For the text-containing cell, return its midpoint in [X, Y] coordinate format. 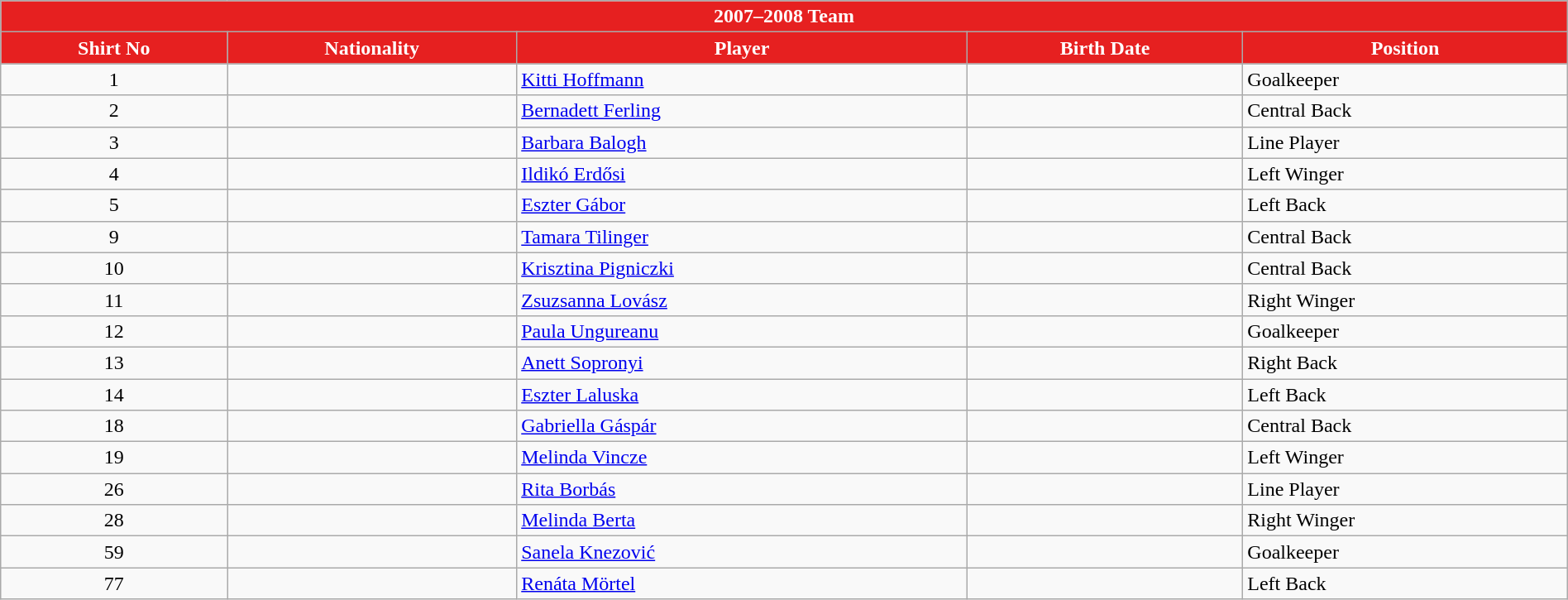
11 [114, 300]
Gabriella Gáspár [743, 426]
19 [114, 458]
12 [114, 331]
18 [114, 426]
9 [114, 237]
2 [114, 111]
Nationality [372, 48]
Eszter Gábor [743, 205]
Kitti Hoffmann [743, 79]
Tamara Tilinger [743, 237]
2007–2008 Team [784, 17]
3 [114, 142]
Right Back [1405, 362]
77 [114, 583]
4 [114, 174]
13 [114, 362]
Paula Ungureanu [743, 331]
Shirt No [114, 48]
Barbara Balogh [743, 142]
Renáta Mörtel [743, 583]
26 [114, 489]
Ildikó Erdősi [743, 174]
59 [114, 552]
Player [743, 48]
Birth Date [1105, 48]
Melinda Vincze [743, 458]
Anett Sopronyi [743, 362]
10 [114, 268]
Bernadett Ferling [743, 111]
28 [114, 521]
Krisztina Pigniczki [743, 268]
14 [114, 395]
Zsuzsanna Lovász [743, 300]
5 [114, 205]
Sanela Knezović [743, 552]
Rita Borbás [743, 489]
1 [114, 79]
Melinda Berta [743, 521]
Eszter Laluska [743, 395]
Position [1405, 48]
